Find where the given text appears and provide that cell's center as [x, y] coordinate. 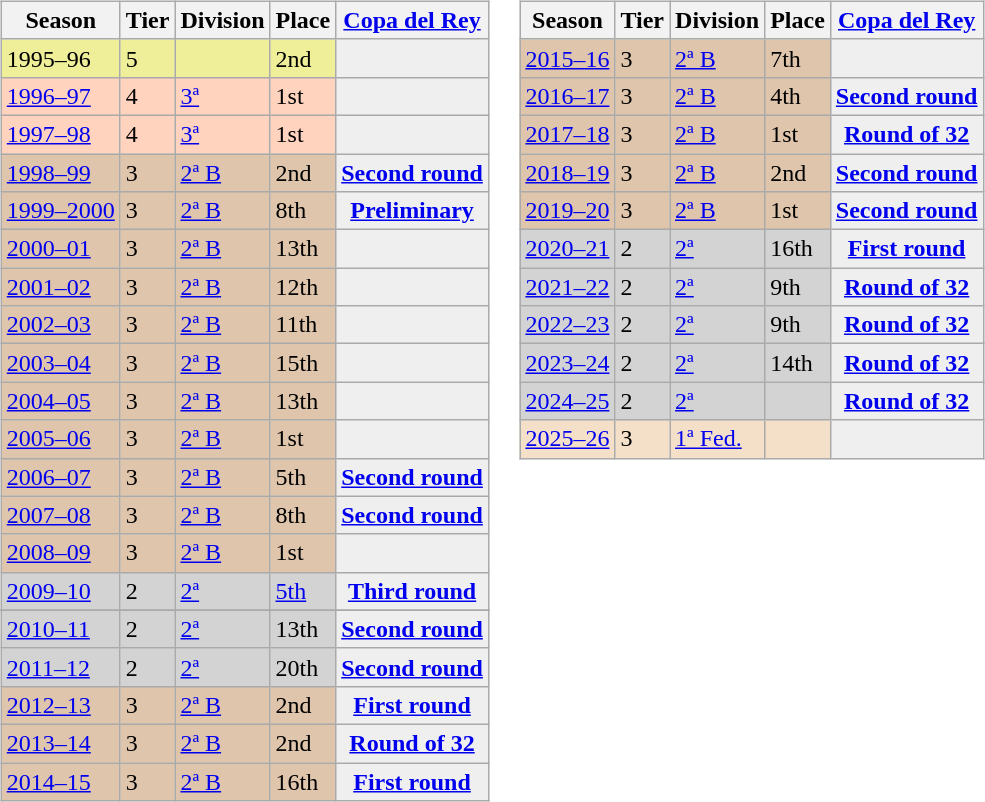
1996–97 [60, 96]
5 [148, 58]
2002–03 [60, 325]
2022–23 [568, 325]
7th [798, 58]
2009–10 [60, 591]
2020–21 [568, 249]
1999–2000 [60, 211]
2025–26 [568, 439]
Third round [412, 591]
11th [303, 325]
2024–25 [568, 401]
2006–07 [60, 477]
1997–98 [60, 134]
2016–17 [568, 96]
2008–09 [60, 553]
2010–11 [60, 629]
Preliminary [412, 211]
2001–02 [60, 287]
2012–13 [60, 705]
1995–96 [60, 58]
14th [798, 363]
2003–04 [60, 363]
1998–99 [60, 173]
2017–18 [568, 134]
2019–20 [568, 211]
2005–06 [60, 439]
4th [798, 96]
2018–19 [568, 173]
12th [303, 287]
2007–08 [60, 515]
2000–01 [60, 249]
20th [303, 667]
1ª Fed. [718, 439]
2015–16 [568, 58]
2023–24 [568, 363]
2011–12 [60, 667]
2004–05 [60, 401]
2013–14 [60, 743]
15th [303, 363]
2014–15 [60, 781]
2021–22 [568, 287]
